Find where the given text appears and provide that cell's center as [x, y] coordinate. 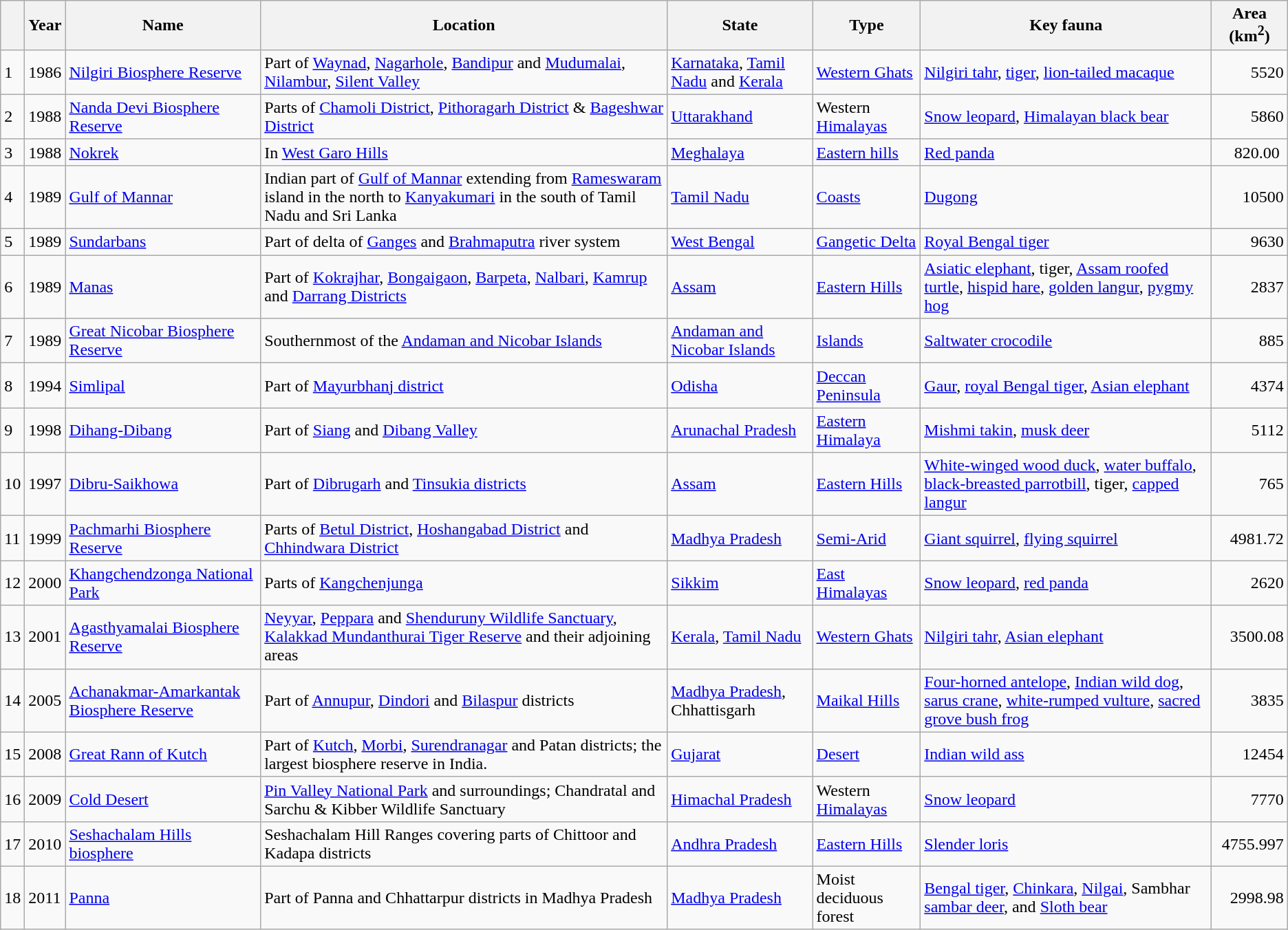
West Bengal [740, 242]
14 [12, 700]
Part of Siang and Dibang Valley [464, 431]
Snow leopard [1066, 799]
Dibru-Saikhowa [163, 484]
9 [12, 431]
Dihang-Dibang [163, 431]
Khangchendzonga National Park [163, 583]
Red panda [1066, 152]
1997 [45, 484]
Pin Valley National Park and surroundings; Chandratal and Sarchu & Kibber Wildlife Sanctuary [464, 799]
765 [1249, 484]
4755.997 [1249, 843]
Deccan Peninsula [867, 385]
1 [12, 72]
2009 [45, 799]
Part of delta of Ganges and Brahmaputra river system [464, 242]
Nilgiri Biosphere Reserve [163, 72]
Gulf of Mannar [163, 197]
2620 [1249, 583]
1994 [45, 385]
2998.98 [1249, 898]
Andhra Pradesh [740, 843]
Great Rann of Kutch [163, 754]
Agasthyamalai Biosphere Reserve [163, 637]
3500.08 [1249, 637]
Madhya Pradesh, Chhattisgarh [740, 700]
Desert [867, 754]
2005 [45, 700]
Parts of Kangchenjunga [464, 583]
Gujarat [740, 754]
3 [12, 152]
16 [12, 799]
Nokrek [163, 152]
2 [12, 117]
Pachmarhi Biosphere Reserve [163, 538]
State [740, 25]
15 [12, 754]
Moist deciduous forest [867, 898]
Great Nicobar Biosphere Reserve [163, 341]
2000 [45, 583]
9630 [1249, 242]
2008 [45, 754]
Royal Bengal tiger [1066, 242]
Snow leopard, red panda [1066, 583]
Seshachalam Hills biosphere [163, 843]
12454 [1249, 754]
18 [12, 898]
5860 [1249, 117]
17 [12, 843]
6 [12, 287]
5 [12, 242]
4 [12, 197]
Bengal tiger, Chinkara, Nilgai, Sambhar sambar deer, and Sloth bear [1066, 898]
Part of Kokrajhar, Bongaigaon, Barpeta, Nalbari, Kamrup and Darrang Districts [464, 287]
5112 [1249, 431]
Nilgiri tahr, Asian elephant [1066, 637]
Eastern hills [867, 152]
Sundarbans [163, 242]
Semi-Arid [867, 538]
Mishmi takin, musk deer [1066, 431]
11 [12, 538]
Key fauna [1066, 25]
Himachal Pradesh [740, 799]
1998 [45, 431]
Part of Panna and Chhattarpur districts in Madhya Pradesh [464, 898]
2011 [45, 898]
Year [45, 25]
Manas [163, 287]
10 [12, 484]
Gangetic Delta [867, 242]
Area (km2) [1249, 25]
5520 [1249, 72]
Indian part of Gulf of Mannar extending from Rameswaram island in the north to Kanyakumari in the south of Tamil Nadu and Sri Lanka [464, 197]
Part of Dibrugarh and Tinsukia districts [464, 484]
Four-horned antelope, Indian wild dog, sarus crane, white-rumped vulture, sacred grove bush frog [1066, 700]
2001 [45, 637]
Maikal Hills [867, 700]
10500 [1249, 197]
12 [12, 583]
Coasts [867, 197]
Southernmost of the Andaman and Nicobar Islands [464, 341]
Saltwater crocodile [1066, 341]
Slender loris [1066, 843]
Indian wild ass [1066, 754]
1999 [45, 538]
Kerala, Tamil Nadu [740, 637]
8 [12, 385]
Simlipal [163, 385]
Giant squirrel, flying squirrel [1066, 538]
East Himalayas [867, 583]
Snow leopard, Himalayan black bear [1066, 117]
Tamil Nadu [740, 197]
Cold Desert [163, 799]
White-winged wood duck, water buffalo, black-breasted parrotbill, tiger, capped langur [1066, 484]
Uttarakhand [740, 117]
Meghalaya [740, 152]
Gaur, royal Bengal tiger, Asian elephant [1066, 385]
2837 [1249, 287]
7770 [1249, 799]
Part of Waynad, Nagarhole, Bandipur and Mudumalai, Nilambur, Silent Valley [464, 72]
Seshachalam Hill Ranges covering parts of Chittoor and Kadapa districts [464, 843]
Karnataka, Tamil Nadu and Kerala [740, 72]
In West Garo Hills [464, 152]
Part of Kutch, Morbi, Surendranagar and Patan districts; the largest biosphere reserve in India. [464, 754]
Asiatic elephant, tiger, Assam roofed turtle, hispid hare, golden langur, pygmy hog [1066, 287]
Andaman and Nicobar Islands [740, 341]
Islands [867, 341]
3835 [1249, 700]
Part of Annupur, Dindori and Bilaspur districts [464, 700]
4981.72 [1249, 538]
Name [163, 25]
Dugong [1066, 197]
Odisha [740, 385]
820.00 [1249, 152]
Neyyar, Peppara and Shenduruny Wildlife Sanctuary, Kalakkad Mundanthurai Tiger Reserve and their adjoining areas [464, 637]
Arunachal Pradesh [740, 431]
Part of Mayurbhanj district [464, 385]
Nilgiri tahr, tiger, lion-tailed macaque [1066, 72]
Parts of Chamoli District, Pithoragarh District & Bageshwar District [464, 117]
1986 [45, 72]
Type [867, 25]
Panna [163, 898]
13 [12, 637]
2010 [45, 843]
Sikkim [740, 583]
Location [464, 25]
Eastern Himalaya [867, 431]
Parts of Betul District, Hoshangabad District and Chhindwara District [464, 538]
Nanda Devi Biosphere Reserve [163, 117]
7 [12, 341]
4374 [1249, 385]
Achanakmar-Amarkantak Biosphere Reserve [163, 700]
885 [1249, 341]
